Pinpoint the cell where the given text exists, returning its [X, Y] midpoint coordinate. 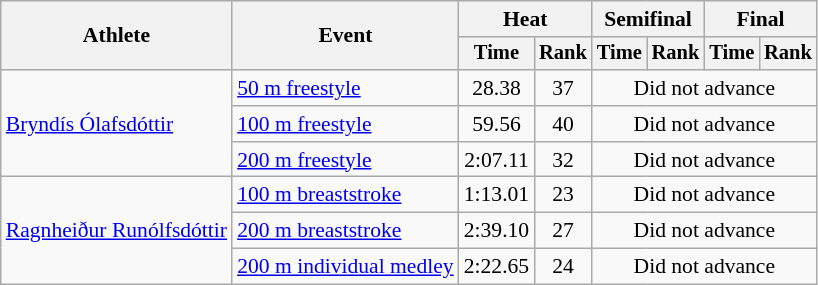
Athlete [116, 36]
100 m freestyle [346, 124]
23 [563, 195]
32 [563, 160]
27 [563, 231]
37 [563, 88]
200 m individual medley [346, 267]
Bryndís Ólafsdóttir [116, 124]
Event [346, 36]
Ragnheiður Runólfsdóttir [116, 230]
100 m breaststroke [346, 195]
28.38 [496, 88]
Heat [526, 19]
59.56 [496, 124]
1:13.01 [496, 195]
Semifinal [648, 19]
24 [563, 267]
2:39.10 [496, 231]
200 m breaststroke [346, 231]
Final [760, 19]
200 m freestyle [346, 160]
2:07.11 [496, 160]
2:22.65 [496, 267]
40 [563, 124]
50 m freestyle [346, 88]
